Provide the (X, Y) coordinate of the cell's center where the given text is located.  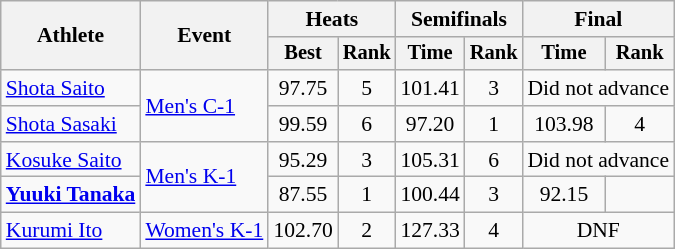
92.15 (564, 195)
95.29 (302, 160)
97.75 (302, 88)
Best (302, 54)
Athlete (71, 36)
102.70 (302, 231)
2 (367, 231)
Yuuki Tanaka (71, 195)
Men's C-1 (204, 106)
105.31 (430, 160)
97.20 (430, 124)
99.59 (302, 124)
Event (204, 36)
Men's K-1 (204, 178)
Kosuke Saito (71, 160)
Women's K-1 (204, 231)
DNF (598, 231)
Shota Saito (71, 88)
100.44 (430, 195)
5 (367, 88)
Shota Sasaki (71, 124)
Kurumi Ito (71, 231)
101.41 (430, 88)
87.55 (302, 195)
127.33 (430, 231)
Semifinals (458, 19)
103.98 (564, 124)
Heats (332, 19)
Final (598, 19)
